Find where the given text appears and provide that cell's center as (x, y) coordinate. 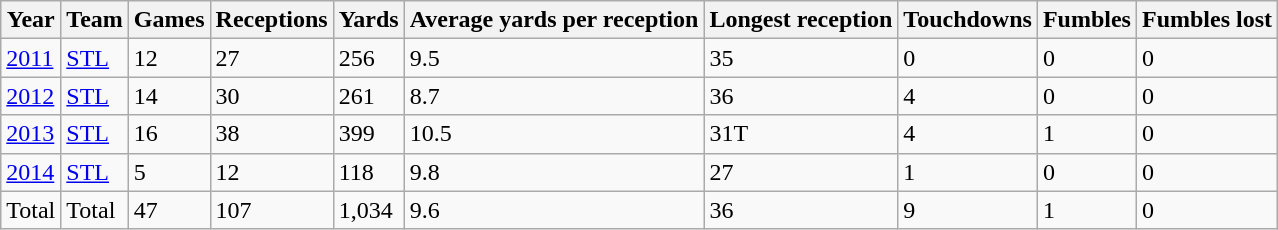
Fumbles (1086, 20)
35 (801, 58)
2012 (31, 96)
31T (801, 134)
Fumbles lost (1206, 20)
Touchdowns (968, 20)
16 (169, 134)
Average yards per reception (554, 20)
9.8 (554, 172)
Receptions (272, 20)
261 (368, 96)
Games (169, 20)
256 (368, 58)
2014 (31, 172)
Team (95, 20)
9.5 (554, 58)
30 (272, 96)
10.5 (554, 134)
2011 (31, 58)
47 (169, 210)
2013 (31, 134)
Year (31, 20)
107 (272, 210)
399 (368, 134)
1,034 (368, 210)
9 (968, 210)
Yards (368, 20)
8.7 (554, 96)
118 (368, 172)
38 (272, 134)
9.6 (554, 210)
14 (169, 96)
5 (169, 172)
Longest reception (801, 20)
